Search for the cell housing the specified text and yield its [X, Y] center coordinate. 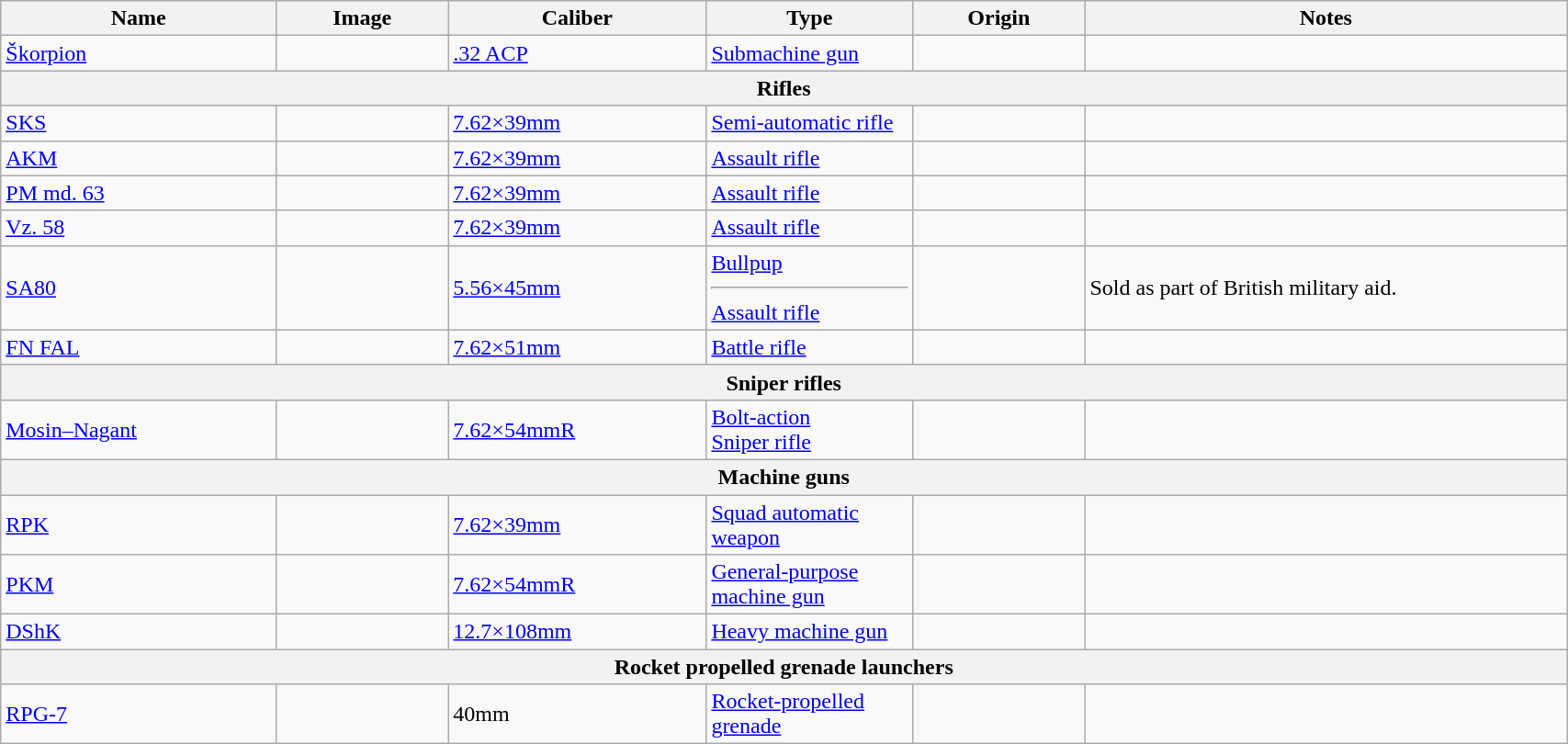
Notes [1326, 18]
General-purpose machine gun [810, 584]
Vz. 58 [139, 228]
SKS [139, 123]
Sniper rifles [784, 382]
Squad automatic weapon [810, 524]
Bolt-actionSniper rifle [810, 430]
Rocket propelled grenade launchers [784, 667]
Sold as part of British military aid. [1326, 287]
Heavy machine gun [810, 632]
Škorpion [139, 53]
Machine guns [784, 477]
RPK [139, 524]
Submachine gun [810, 53]
SA80 [139, 287]
Origin [999, 18]
AKM [139, 158]
PKM [139, 584]
PM md. 63 [139, 193]
Mosin–Nagant [139, 430]
Semi-automatic rifle [810, 123]
5.56×45mm [577, 287]
Type [810, 18]
RPG-7 [139, 715]
12.7×108mm [577, 632]
FN FAL [139, 347]
Caliber [577, 18]
Rifles [784, 88]
DShK [139, 632]
Battle rifle [810, 347]
Rocket-propelled grenade [810, 715]
40mm [577, 715]
Name [139, 18]
BullpupAssault rifle [810, 287]
7.62×51mm [577, 347]
.32 ACP [577, 53]
Image [362, 18]
